Capture the cell that displays the provided text and extract its (X, Y) central coordinate. 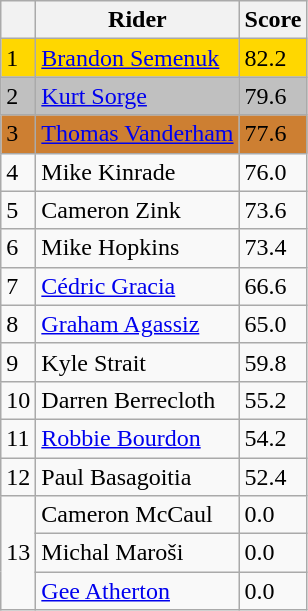
Paul Basagoitia (138, 477)
11 (18, 438)
73.6 (273, 210)
76.0 (273, 172)
9 (18, 362)
Michal Maroši (138, 553)
5 (18, 210)
Kyle Strait (138, 362)
59.8 (273, 362)
4 (18, 172)
12 (18, 477)
Mike Kinrade (138, 172)
Kurt Sorge (138, 96)
10 (18, 400)
54.2 (273, 438)
2 (18, 96)
79.6 (273, 96)
Darren Berrecloth (138, 400)
3 (18, 134)
52.4 (273, 477)
Gee Atherton (138, 591)
77.6 (273, 134)
13 (18, 553)
Mike Hopkins (138, 248)
Robbie Bourdon (138, 438)
Cameron McCaul (138, 515)
65.0 (273, 324)
73.4 (273, 248)
Rider (138, 20)
7 (18, 286)
82.2 (273, 58)
Graham Agassiz (138, 324)
Cameron Zink (138, 210)
Brandon Semenuk (138, 58)
Thomas Vanderham (138, 134)
1 (18, 58)
55.2 (273, 400)
8 (18, 324)
6 (18, 248)
Cédric Gracia (138, 286)
66.6 (273, 286)
Score (273, 20)
